Determine the (x, y) coordinate at the center of the cell enclosing the given text.  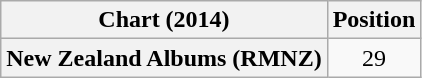
29 (374, 58)
Position (374, 20)
Chart (2014) (164, 20)
New Zealand Albums (RMNZ) (164, 58)
